Output the [X, Y] coordinate of the center of the cell containing the given text.  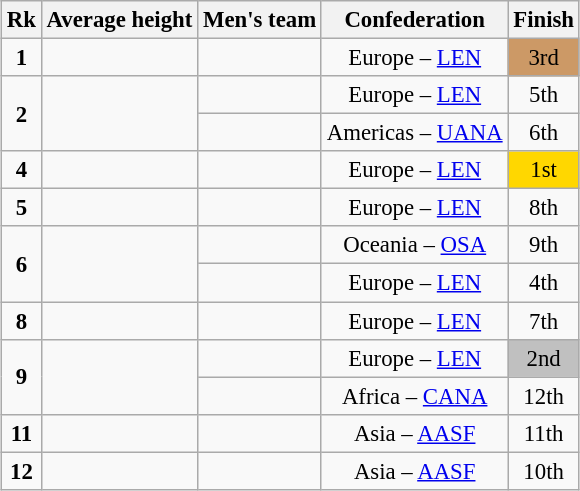
2 [22, 114]
9 [22, 376]
6 [22, 264]
5 [22, 208]
2nd [544, 358]
Oceania – OSA [414, 245]
4th [544, 283]
8 [22, 321]
6th [544, 133]
3rd [544, 58]
Finish [544, 20]
11 [22, 433]
Men's team [260, 20]
9th [544, 245]
1st [544, 170]
1 [22, 58]
Americas – UANA [414, 133]
10th [544, 471]
7th [544, 321]
Confederation [414, 20]
12th [544, 396]
11th [544, 433]
Rk [22, 20]
Average height [119, 20]
12 [22, 471]
8th [544, 208]
Africa – CANA [414, 396]
5th [544, 95]
4 [22, 170]
